Find where the given text appears and provide that cell's center as (X, Y) coordinate. 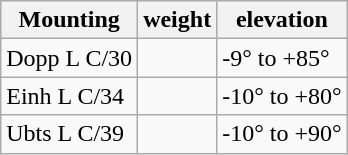
Mounting (70, 20)
Dopp L C/30 (70, 58)
-10° to +90° (282, 134)
Einh L C/34 (70, 96)
elevation (282, 20)
-9° to +85° (282, 58)
-10° to +80° (282, 96)
weight (178, 20)
Ubts L C/39 (70, 134)
